Scan for the cell matching the given text and deliver its [x, y] coordinate at center. 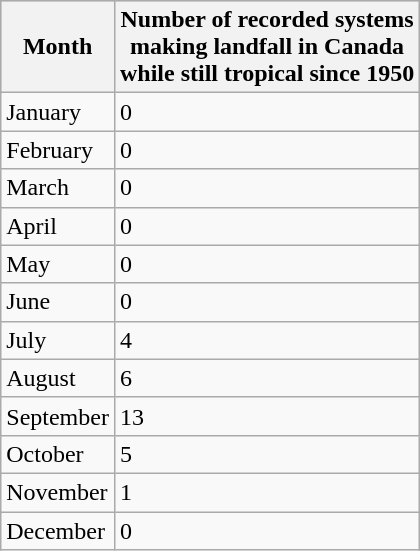
March [58, 188]
August [58, 378]
Month [58, 47]
July [58, 340]
December [58, 531]
5 [266, 454]
October [58, 454]
6 [266, 378]
April [58, 226]
June [58, 302]
Number of recorded systemsmaking landfall in Canadawhile still tropical since 1950 [266, 47]
February [58, 150]
1 [266, 492]
November [58, 492]
13 [266, 416]
4 [266, 340]
May [58, 264]
September [58, 416]
January [58, 112]
